Return the [X, Y] coordinate for the center point of the cell that contains the specified text.  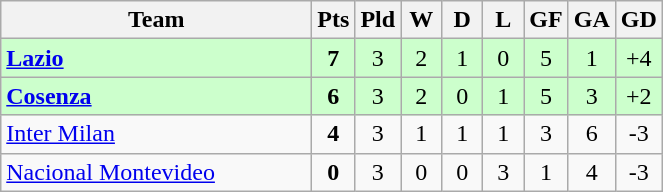
GD [638, 20]
Cosenza [156, 96]
Team [156, 20]
W [422, 20]
D [462, 20]
+2 [638, 96]
+4 [638, 58]
L [504, 20]
Inter Milan [156, 134]
Nacional Montevideo [156, 172]
GA [592, 20]
Pld [378, 20]
GF [546, 20]
7 [334, 58]
Lazio [156, 58]
Pts [334, 20]
